Detect which cell encompasses the target text, then output its (x, y) center coordinate. 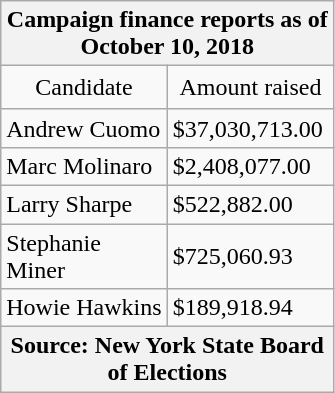
$37,030,713.00 (250, 128)
Candidate (84, 88)
Larry Sharpe (84, 204)
$522,882.00 (250, 204)
$189,918.94 (250, 308)
Campaign finance reports as of October 10, 2018 (168, 34)
Marc Molinaro (84, 166)
$2,408,077.00 (250, 166)
Andrew Cuomo (84, 128)
Amount raised (250, 88)
Source: New York State Board of Elections (168, 360)
Howie Hawkins (84, 308)
$725,060.93 (250, 256)
Stephanie Miner (84, 256)
